Output the (x, y) coordinate of the center of the cell containing the given text.  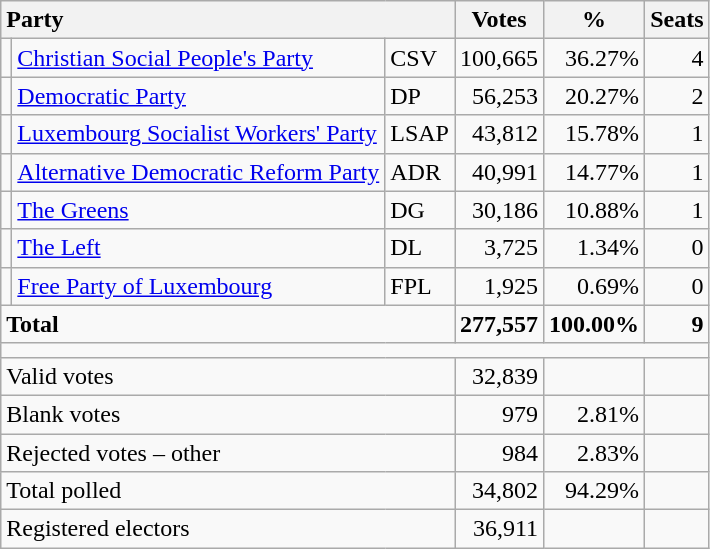
CSV (420, 58)
14.77% (594, 172)
36,911 (498, 529)
2.83% (594, 453)
32,839 (498, 376)
Votes (498, 20)
43,812 (498, 134)
Democratic Party (198, 96)
The Greens (198, 210)
Rejected votes – other (228, 453)
Alternative Democratic Reform Party (198, 172)
40,991 (498, 172)
Party (228, 20)
100.00% (594, 324)
Seats (677, 20)
56,253 (498, 96)
Valid votes (228, 376)
Total polled (228, 491)
9 (677, 324)
0.69% (594, 286)
Free Party of Luxembourg (198, 286)
Christian Social People's Party (198, 58)
% (594, 20)
1.34% (594, 248)
20.27% (594, 96)
10.88% (594, 210)
The Left (198, 248)
Luxembourg Socialist Workers' Party (198, 134)
ADR (420, 172)
FPL (420, 286)
4 (677, 58)
34,802 (498, 491)
100,665 (498, 58)
LSAP (420, 134)
30,186 (498, 210)
277,557 (498, 324)
DL (420, 248)
Blank votes (228, 414)
15.78% (594, 134)
984 (498, 453)
3,725 (498, 248)
979 (498, 414)
94.29% (594, 491)
36.27% (594, 58)
1,925 (498, 286)
DP (420, 96)
DG (420, 210)
Registered electors (228, 529)
Total (228, 324)
2.81% (594, 414)
2 (677, 96)
